From the cell containing the given text, extract its center point as [x, y] coordinate. 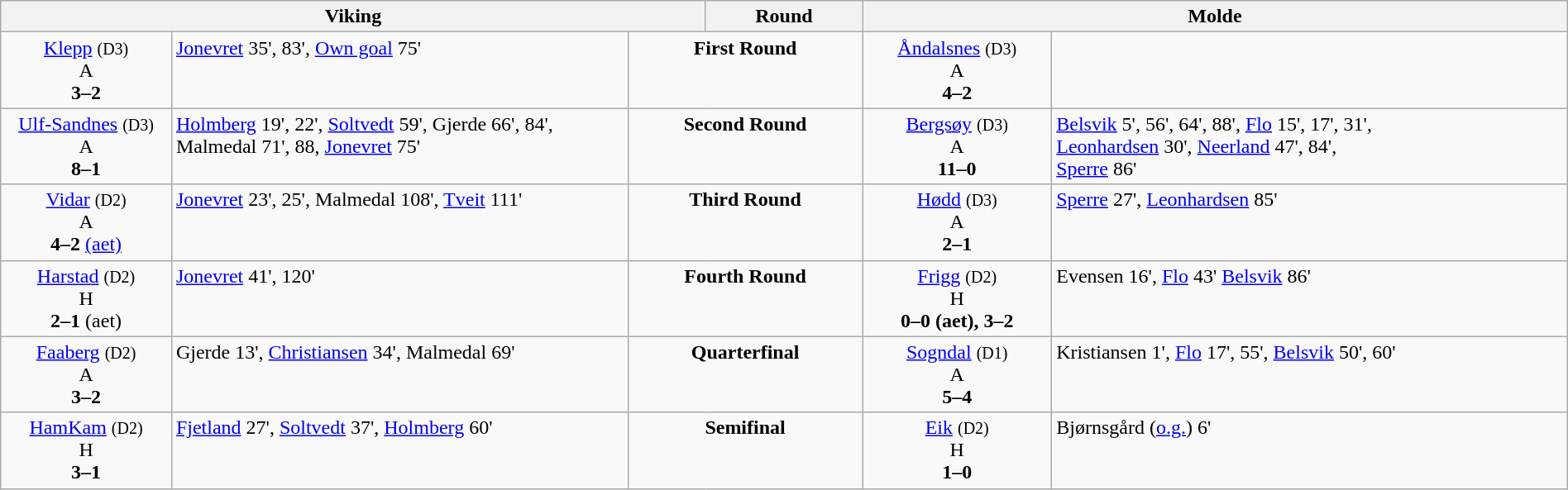
Evensen 16', Flo 43' Belsvik 86' [1310, 298]
Round [784, 17]
Semifinal [744, 450]
Jonevret 41', 120' [399, 298]
Jonevret 23', 25', Malmedal 108', Tveit 111' [399, 222]
Gjerde 13', Christiansen 34', Malmedal 69' [399, 374]
Hødd (D3)A2–1 [958, 222]
Quarterfinal [744, 374]
Viking [353, 17]
Klepp (D3)A3–2 [86, 70]
Belsvik 5', 56', 64', 88', Flo 15', 17', 31',Leonhardsen 30', Neerland 47', 84',Sperre 86' [1310, 146]
Jonevret 35', 83', Own goal 75' [399, 70]
Second Round [744, 146]
Kristiansen 1', Flo 17', 55', Belsvik 50', 60' [1310, 374]
Bergsøy (D3)A11–0 [958, 146]
Third Round [744, 222]
Harstad (D2)H2–1 (aet) [86, 298]
Holmberg 19', 22', Soltvedt 59', Gjerde 66', 84',Malmedal 71', 88, Jonevret 75' [399, 146]
Bjørnsgård (o.g.) 6' [1310, 450]
Sperre 27', Leonhardsen 85' [1310, 222]
First Round [744, 70]
Eik (D2)H1–0 [958, 450]
Frigg (D2)H0–0 (aet), 3–2 [958, 298]
Åndalsnes (D3)A4–2 [958, 70]
Fjetland 27', Soltvedt 37', Holmberg 60' [399, 450]
Sogndal (D1)A5–4 [958, 374]
HamKam (D2)H3–1 [86, 450]
Fourth Round [744, 298]
Molde [1216, 17]
Faaberg (D2)A3–2 [86, 374]
Ulf-Sandnes (D3)A8–1 [86, 146]
Vidar (D2)A4–2 (aet) [86, 222]
